Determine the (X, Y) coordinate at the center of the cell enclosing the given text.  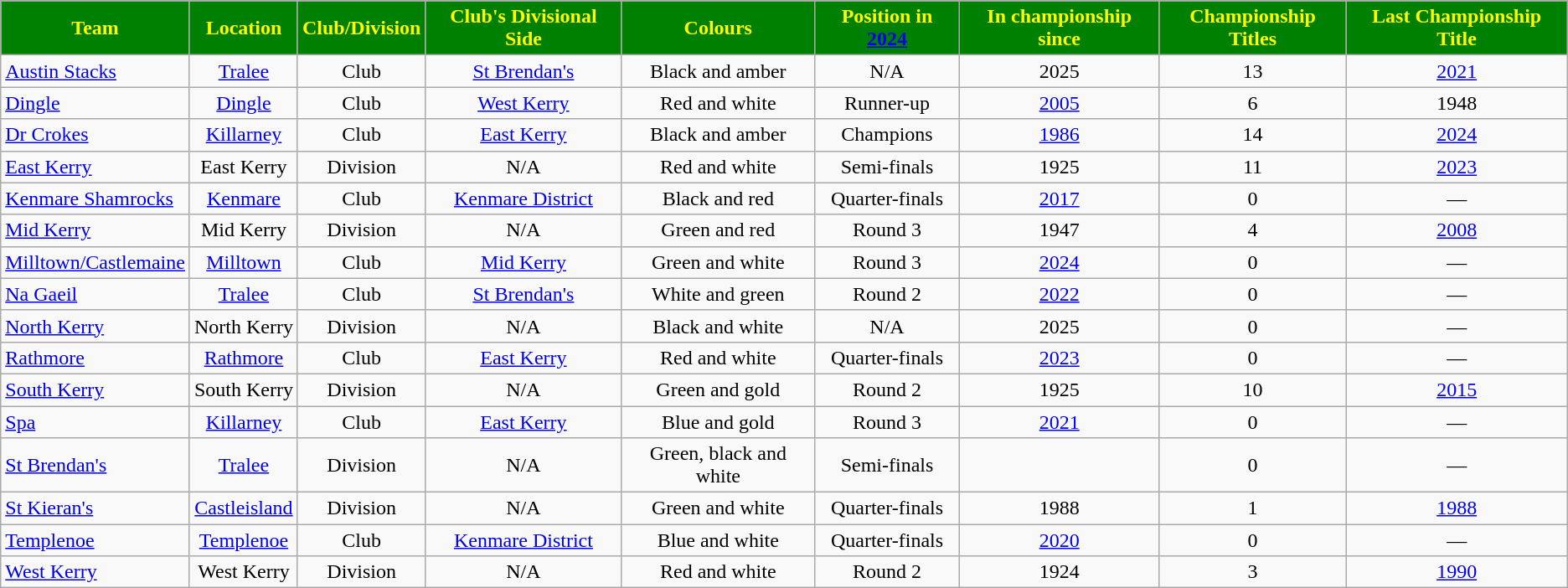
Kenmare (243, 199)
Black and white (719, 326)
6 (1253, 103)
Green, black and white (719, 466)
13 (1253, 71)
Green and red (719, 230)
Location (243, 28)
Colours (719, 28)
1990 (1457, 572)
11 (1253, 167)
Black and red (719, 199)
Austin Stacks (95, 71)
3 (1253, 572)
Na Gaeil (95, 294)
10 (1253, 389)
Blue and gold (719, 421)
2015 (1457, 389)
Club/Division (361, 28)
In championship since (1059, 28)
1986 (1059, 135)
2022 (1059, 294)
1 (1253, 508)
Kenmare Shamrocks (95, 199)
Position in 2024 (888, 28)
1924 (1059, 572)
Last Championship Title (1457, 28)
Runner-up (888, 103)
White and green (719, 294)
Milltown/Castlemaine (95, 262)
2020 (1059, 540)
Champions (888, 135)
2017 (1059, 199)
Dr Crokes (95, 135)
Spa (95, 421)
Blue and white (719, 540)
2005 (1059, 103)
St Kieran's (95, 508)
14 (1253, 135)
1947 (1059, 230)
Team (95, 28)
Castleisland (243, 508)
Milltown (243, 262)
2008 (1457, 230)
Green and gold (719, 389)
4 (1253, 230)
Club's Divisional Side (524, 28)
Championship Titles (1253, 28)
1948 (1457, 103)
